Return [x, y] of the center of cell containing provided text 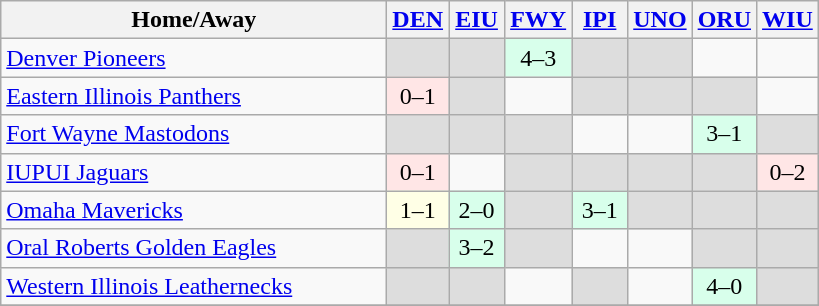
Oral Roberts Golden Eagles [194, 248]
IPI [600, 20]
DEN [418, 20]
0–2 [788, 172]
Fort Wayne Mastodons [194, 134]
Omaha Mavericks [194, 210]
IUPUI Jaguars [194, 172]
EIU [477, 20]
WIU [788, 20]
1–1 [418, 210]
Eastern Illinois Panthers [194, 96]
Home/Away [194, 20]
4–0 [724, 286]
Western Illinois Leathernecks [194, 286]
UNO [660, 20]
ORU [724, 20]
Denver Pioneers [194, 58]
4–3 [538, 58]
FWY [538, 20]
3–2 [477, 248]
2–0 [477, 210]
